For the text-containing cell, return its midpoint in [x, y] coordinate format. 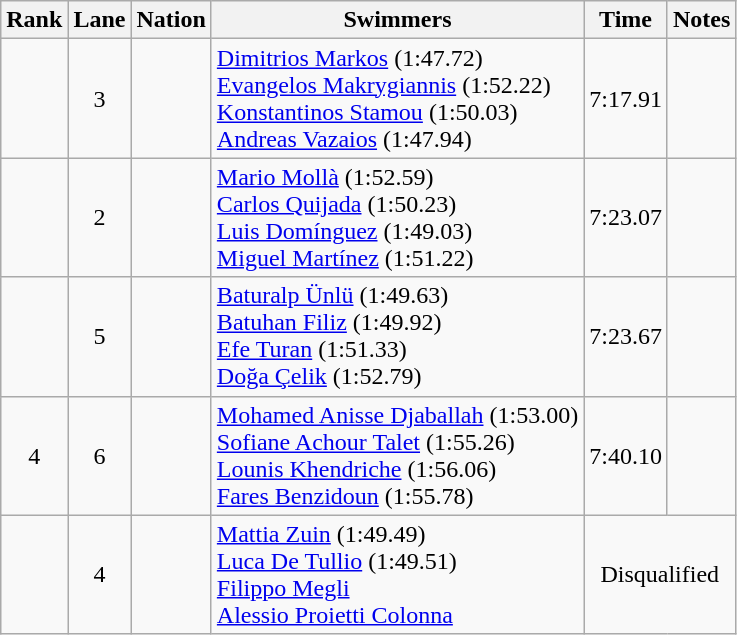
7:17.91 [626, 98]
Swimmers [397, 20]
Rank [34, 20]
5 [100, 336]
Baturalp Ünlü (1:49.63)Batuhan Filiz (1:49.92)Efe Turan (1:51.33)Doğa Çelik (1:52.79) [397, 336]
Mario Mollà (1:52.59)Carlos Quijada (1:50.23)Luis Domínguez (1:49.03)Miguel Martínez (1:51.22) [397, 218]
Nation [171, 20]
6 [100, 456]
7:40.10 [626, 456]
3 [100, 98]
Time [626, 20]
Dimitrios Markos (1:47.72)Evangelos Makrygiannis (1:52.22)Konstantinos Stamou (1:50.03)Andreas Vazaios (1:47.94) [397, 98]
2 [100, 218]
Disqualified [660, 574]
Mohamed Anisse Djaballah (1:53.00)Sofiane Achour Talet (1:55.26)Lounis Khendriche (1:56.06)Fares Benzidoun (1:55.78) [397, 456]
7:23.67 [626, 336]
7:23.07 [626, 218]
Mattia Zuin (1:49.49)Luca De Tullio (1:49.51)Filippo MegliAlessio Proietti Colonna [397, 574]
Notes [701, 20]
Lane [100, 20]
